Return [x, y] of the center of cell containing provided text 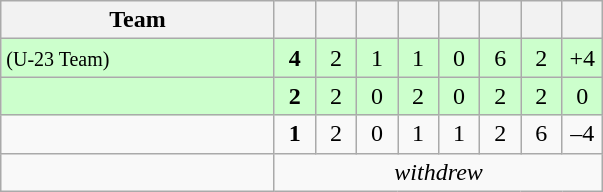
(U-23 Team) [138, 58]
4 [294, 58]
withdrew [438, 172]
Team [138, 20]
–4 [582, 134]
+4 [582, 58]
